From the cell containing the given text, extract its center point as (X, Y) coordinate. 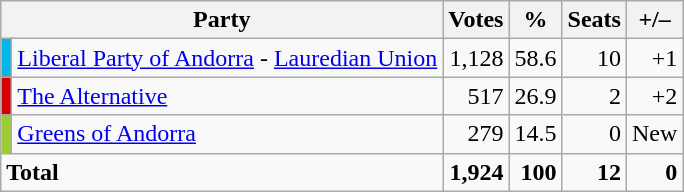
% (536, 20)
+/– (654, 20)
100 (536, 172)
Party (222, 20)
Votes (476, 20)
Total (222, 172)
279 (476, 134)
14.5 (536, 134)
1,924 (476, 172)
10 (594, 58)
12 (594, 172)
Greens of Andorra (228, 134)
58.6 (536, 58)
Liberal Party of Andorra - Lauredian Union (228, 58)
+2 (654, 96)
Seats (594, 20)
New (654, 134)
The Alternative (228, 96)
2 (594, 96)
517 (476, 96)
1,128 (476, 58)
26.9 (536, 96)
+1 (654, 58)
